Return the [x, y] coordinate for the center point of the cell that contains the specified text.  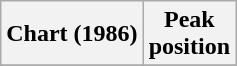
Chart (1986) [72, 34]
Peakposition [189, 34]
